Capture the cell that displays the provided text and extract its (X, Y) central coordinate. 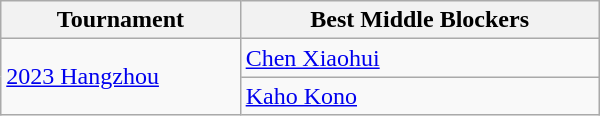
2023 Hangzhou (120, 77)
Kaho Kono (420, 96)
Best Middle Blockers (420, 20)
Tournament (120, 20)
Chen Xiaohui (420, 58)
